Determine the (x, y) coordinate at the center of the cell enclosing the given text.  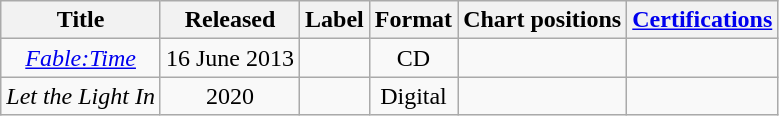
Released (230, 20)
Fable:Time (81, 58)
2020 (230, 96)
CD (413, 58)
Let the Light In (81, 96)
Chart positions (542, 20)
Certifications (702, 20)
Format (413, 20)
Digital (413, 96)
Title (81, 20)
Label (335, 20)
16 June 2013 (230, 58)
